Search for the cell housing the specified text and yield its [X, Y] center coordinate. 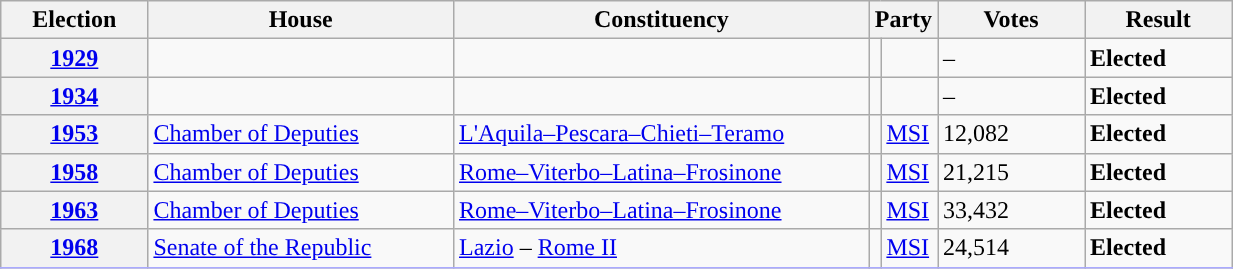
1968 [74, 248]
33,432 [1012, 210]
Constituency [661, 20]
Election [74, 20]
L'Aquila–Pescara–Chieti–Teramo [661, 134]
1958 [74, 172]
12,082 [1012, 134]
Senate of the Republic [301, 248]
Votes [1012, 20]
Result [1158, 20]
1953 [74, 134]
Party [903, 20]
1929 [74, 58]
24,514 [1012, 248]
1963 [74, 210]
House [301, 20]
Lazio – Rome II [661, 248]
1934 [74, 96]
21,215 [1012, 172]
